Extract the (X, Y) coordinate from the center of the cell holding the provided text.  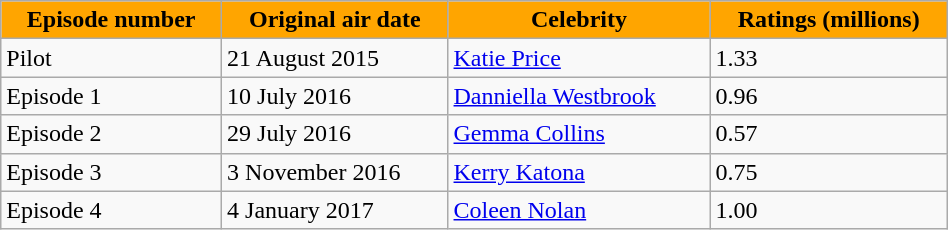
Episode number (112, 20)
Celebrity (579, 20)
0.96 (828, 96)
Coleen Nolan (579, 210)
0.75 (828, 172)
1.33 (828, 58)
Pilot (112, 58)
Gemma Collins (579, 134)
Episode 1 (112, 96)
4 January 2017 (335, 210)
0.57 (828, 134)
3 November 2016 (335, 172)
Kerry Katona (579, 172)
Katie Price (579, 58)
1.00 (828, 210)
Ratings (millions) (828, 20)
Episode 4 (112, 210)
21 August 2015 (335, 58)
Episode 2 (112, 134)
Episode 3 (112, 172)
Original air date (335, 20)
10 July 2016 (335, 96)
29 July 2016 (335, 134)
Danniella Westbrook (579, 96)
